For the text-containing cell, return its midpoint in [x, y] coordinate format. 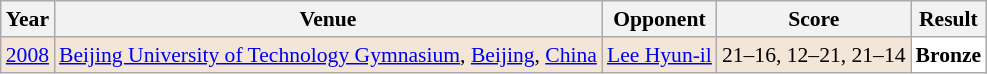
Opponent [660, 19]
Beijing University of Technology Gymnasium, Beijing, China [328, 55]
2008 [28, 55]
Venue [328, 19]
Lee Hyun-il [660, 55]
Result [949, 19]
Score [814, 19]
Year [28, 19]
21–16, 12–21, 21–14 [814, 55]
Bronze [949, 55]
